Find where the given text appears and provide that cell's center as (x, y) coordinate. 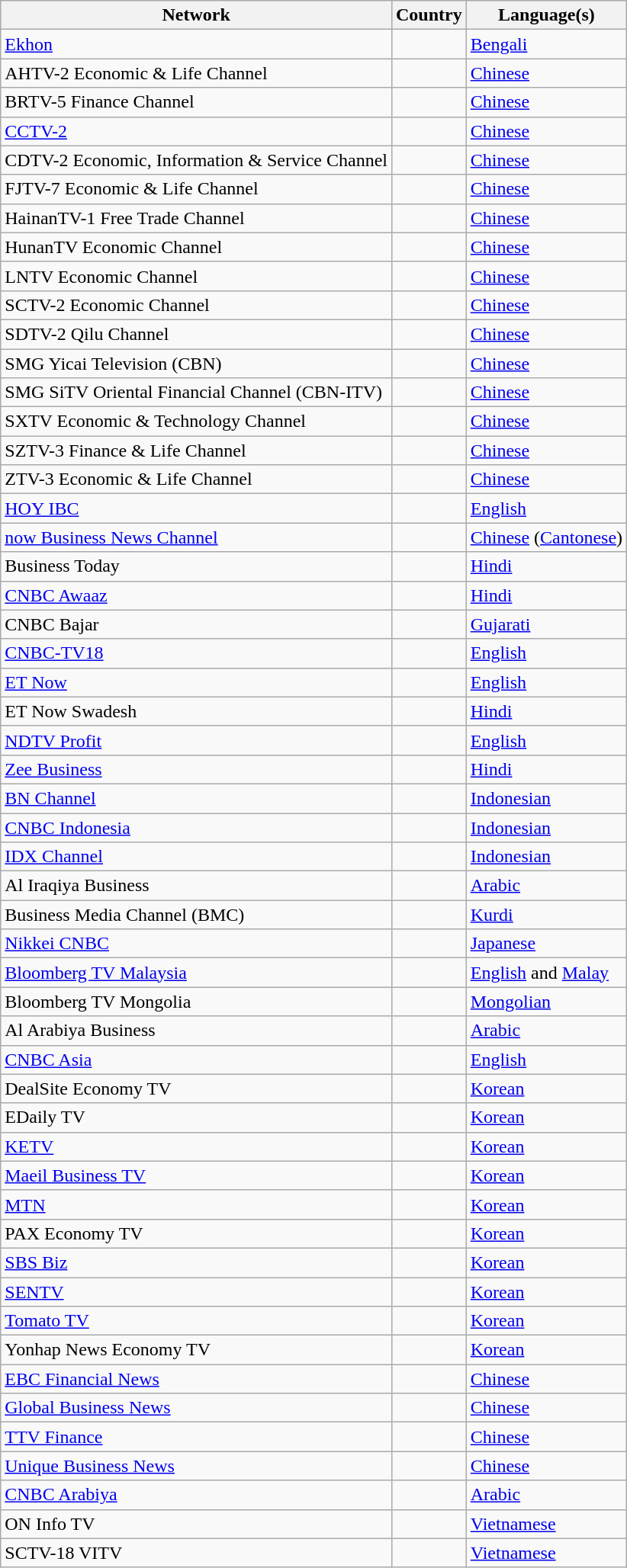
EBC Financial News (197, 1379)
ZTV-3 Economic & Life Channel (197, 479)
Global Business News (197, 1408)
HOY IBC (197, 508)
CNBC Asia (197, 1060)
Mongolian (546, 1002)
Unique Business News (197, 1466)
SENTV (197, 1292)
Tomato TV (197, 1321)
TTV Finance (197, 1437)
HainanTV-1 Free Trade Channel (197, 218)
KETV (197, 1146)
Gujarati (546, 624)
AHTV-2 Economic & Life Channel (197, 73)
Japanese (546, 944)
CCTV-2 (197, 131)
CNBC-TV18 (197, 653)
CNBC Indonesia (197, 827)
SCTV-2 Economic Channel (197, 305)
CNBC Bajar (197, 624)
BN Channel (197, 798)
Yonhap News Economy TV (197, 1350)
Maeil Business TV (197, 1175)
SMG Yicai Television (CBN) (197, 364)
CNBC Awaaz (197, 595)
Al Iraqiya Business (197, 886)
FJTV-7 Economic & Life Channel (197, 189)
SXTV Economic & Technology Channel (197, 422)
SBS Biz (197, 1262)
PAX Economy TV (197, 1233)
CDTV-2 Economic, Information & Service Channel (197, 160)
NDTV Profit (197, 740)
Country (429, 15)
SMG SiTV Oriental Financial Channel (CBN-ITV) (197, 393)
ET Now Swadesh (197, 711)
Chinese (Cantonese) (546, 537)
Ekhon (197, 44)
Nikkei CNBC (197, 944)
Language(s) (546, 15)
Zee Business (197, 769)
HunanTV Economic Channel (197, 247)
Bengali (546, 44)
DealSite Economy TV (197, 1089)
SDTV-2 Qilu Channel (197, 334)
Al Arabiya Business (197, 1031)
Kurdi (546, 915)
Bloomberg TV Mongolia (197, 1002)
CNBC Arabiya (197, 1495)
BRTV-5 Finance Channel (197, 102)
LNTV Economic Channel (197, 276)
Business Today (197, 566)
ON Info TV (197, 1524)
Network (197, 15)
Business Media Channel (BMC) (197, 915)
SCTV-18 VITV (197, 1553)
EDaily TV (197, 1117)
English and Malay (546, 973)
SZTV-3 Finance & Life Channel (197, 451)
now Business News Channel (197, 537)
MTN (197, 1204)
Bloomberg TV Malaysia (197, 973)
ET Now (197, 682)
IDX Channel (197, 857)
